From the cell containing the given text, extract its center point as [x, y] coordinate. 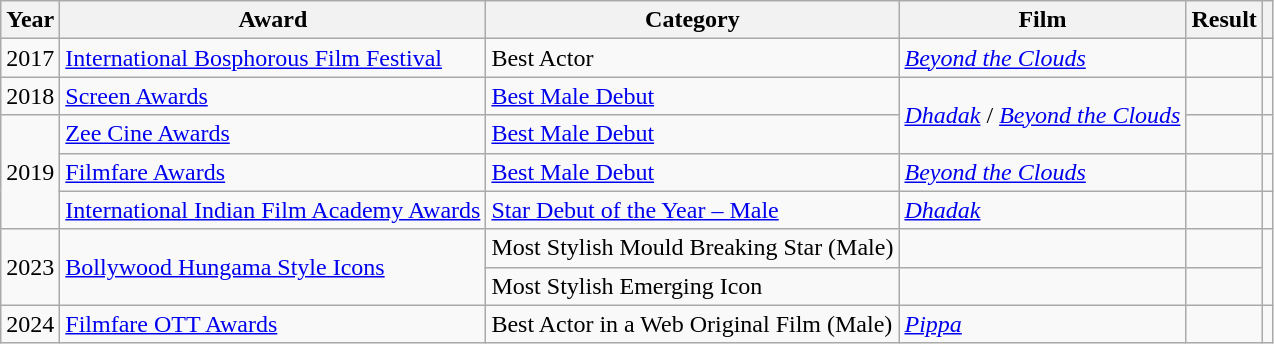
Most Stylish Mould Breaking Star (Male) [692, 248]
Dhadak / Beyond the Clouds [1042, 115]
Star Debut of the Year – Male [692, 210]
International Bosphorous Film Festival [273, 58]
Most Stylish Emerging Icon [692, 286]
Pippa [1042, 324]
2018 [30, 96]
2017 [30, 58]
Film [1042, 20]
2024 [30, 324]
Award [273, 20]
Filmfare OTT Awards [273, 324]
Category [692, 20]
Best Actor [692, 58]
International Indian Film Academy Awards [273, 210]
Bollywood Hungama Style Icons [273, 267]
Screen Awards [273, 96]
Filmfare Awards [273, 172]
Best Actor in a Web Original Film (Male) [692, 324]
2019 [30, 172]
Result [1224, 20]
Zee Cine Awards [273, 134]
Year [30, 20]
Dhadak [1042, 210]
2023 [30, 267]
